Return the (X, Y) coordinate for the center point of the cell that contains the specified text.  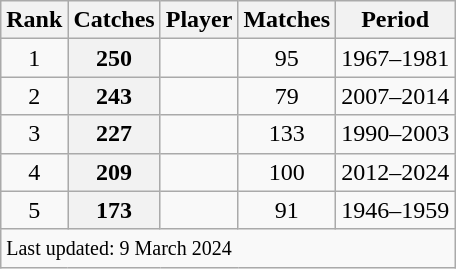
5 (34, 210)
95 (287, 58)
Matches (287, 20)
1 (34, 58)
1967–1981 (396, 58)
3 (34, 134)
250 (114, 58)
2012–2024 (396, 172)
1990–2003 (396, 134)
4 (34, 172)
243 (114, 96)
91 (287, 210)
133 (287, 134)
227 (114, 134)
2 (34, 96)
Last updated: 9 March 2024 (228, 248)
100 (287, 172)
2007–2014 (396, 96)
Rank (34, 20)
209 (114, 172)
1946–1959 (396, 210)
79 (287, 96)
Catches (114, 20)
173 (114, 210)
Period (396, 20)
Player (199, 20)
